For the text-containing cell, return its midpoint in [X, Y] coordinate format. 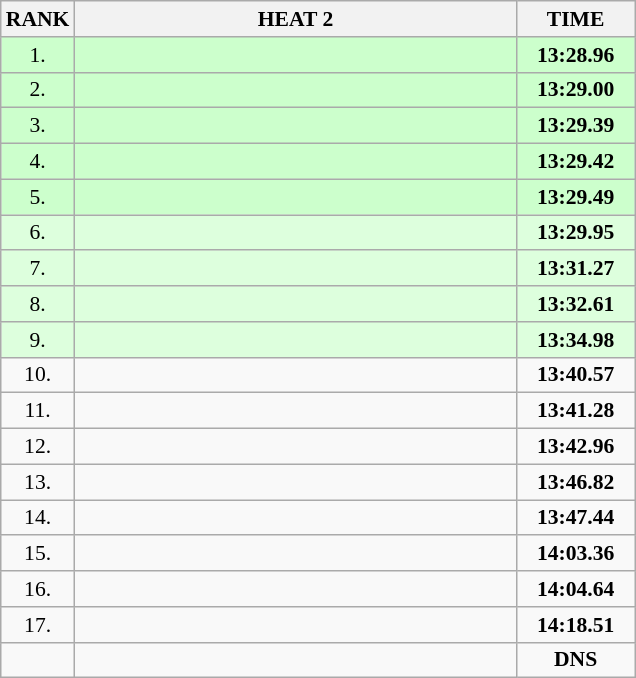
13. [38, 482]
17. [38, 625]
13:28.96 [576, 55]
TIME [576, 19]
16. [38, 589]
12. [38, 447]
13:40.57 [576, 375]
3. [38, 126]
14:03.36 [576, 554]
9. [38, 340]
6. [38, 233]
7. [38, 269]
13:29.00 [576, 90]
13:46.82 [576, 482]
13:32.61 [576, 304]
10. [38, 375]
13:47.44 [576, 518]
2. [38, 90]
13:31.27 [576, 269]
13:29.49 [576, 197]
13:34.98 [576, 340]
13:29.42 [576, 162]
13:41.28 [576, 411]
15. [38, 554]
14:04.64 [576, 589]
4. [38, 162]
13:29.95 [576, 233]
DNS [576, 660]
14. [38, 518]
13:29.39 [576, 126]
5. [38, 197]
11. [38, 411]
HEAT 2 [295, 19]
14:18.51 [576, 625]
1. [38, 55]
RANK [38, 19]
13:42.96 [576, 447]
8. [38, 304]
